Determine the (x, y) coordinate at the center of the cell enclosing the given text.  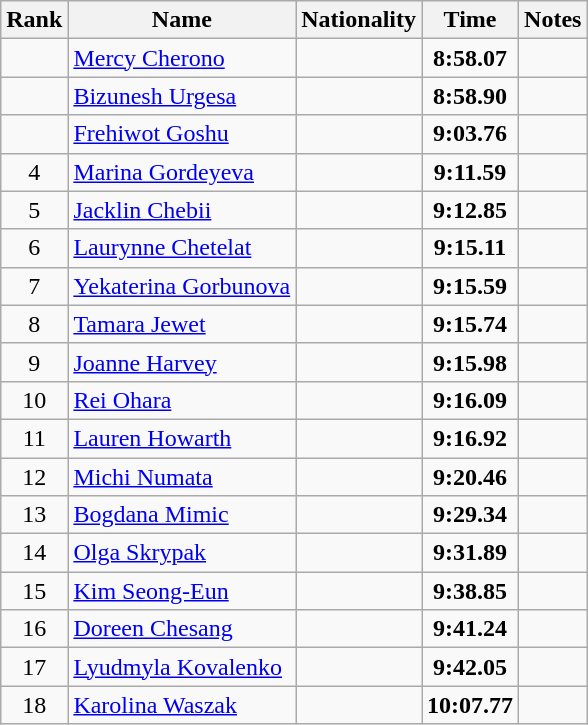
9:42.05 (470, 667)
9:29.34 (470, 515)
Jacklin Chebii (182, 210)
9:41.24 (470, 629)
11 (34, 438)
Olga Skrypak (182, 553)
6 (34, 248)
10:07.77 (470, 705)
8:58.07 (470, 58)
Notes (553, 20)
9:15.59 (470, 286)
8 (34, 324)
9:15.11 (470, 248)
Karolina Waszak (182, 705)
Mercy Cherono (182, 58)
9:11.59 (470, 172)
5 (34, 210)
9:16.09 (470, 400)
13 (34, 515)
9 (34, 362)
Frehiwot Goshu (182, 134)
9:38.85 (470, 591)
12 (34, 477)
9:12.85 (470, 210)
Joanne Harvey (182, 362)
9:20.46 (470, 477)
Time (470, 20)
Bizunesh Urgesa (182, 96)
7 (34, 286)
Lauren Howarth (182, 438)
18 (34, 705)
Rei Ohara (182, 400)
9:15.74 (470, 324)
Lyudmyla Kovalenko (182, 667)
Laurynne Chetelat (182, 248)
Rank (34, 20)
9:16.92 (470, 438)
8:58.90 (470, 96)
9:03.76 (470, 134)
9:15.98 (470, 362)
9:31.89 (470, 553)
Michi Numata (182, 477)
Nationality (359, 20)
15 (34, 591)
Name (182, 20)
Tamara Jewet (182, 324)
10 (34, 400)
Marina Gordeyeva (182, 172)
17 (34, 667)
Kim Seong-Eun (182, 591)
4 (34, 172)
Bogdana Mimic (182, 515)
Doreen Chesang (182, 629)
14 (34, 553)
Yekaterina Gorbunova (182, 286)
16 (34, 629)
